Determine the [x, y] coordinate at the center of the cell enclosing the given text.  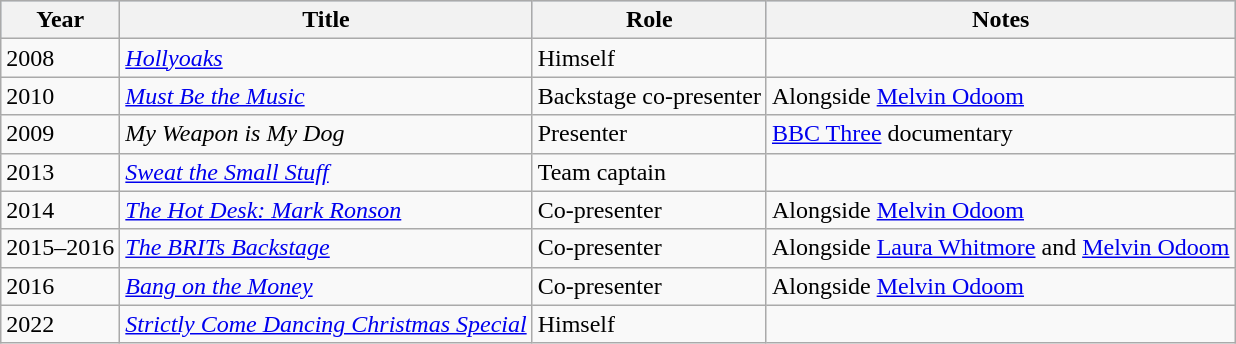
Presenter [649, 134]
Title [326, 20]
The Hot Desk: Mark Ronson [326, 210]
Year [60, 20]
Notes [1000, 20]
Strictly Come Dancing Christmas Special [326, 324]
Team captain [649, 172]
Sweat the Small Stuff [326, 172]
Backstage co-presenter [649, 96]
2022 [60, 324]
2010 [60, 96]
2014 [60, 210]
BBC Three documentary [1000, 134]
Bang on the Money [326, 286]
2009 [60, 134]
Alongside Laura Whitmore and Melvin Odoom [1000, 248]
The BRITs Backstage [326, 248]
Hollyoaks [326, 58]
2016 [60, 286]
2015–2016 [60, 248]
2013 [60, 172]
2008 [60, 58]
My Weapon is My Dog [326, 134]
Must Be the Music [326, 96]
Role [649, 20]
